Return [X, Y] of the center of cell containing provided text 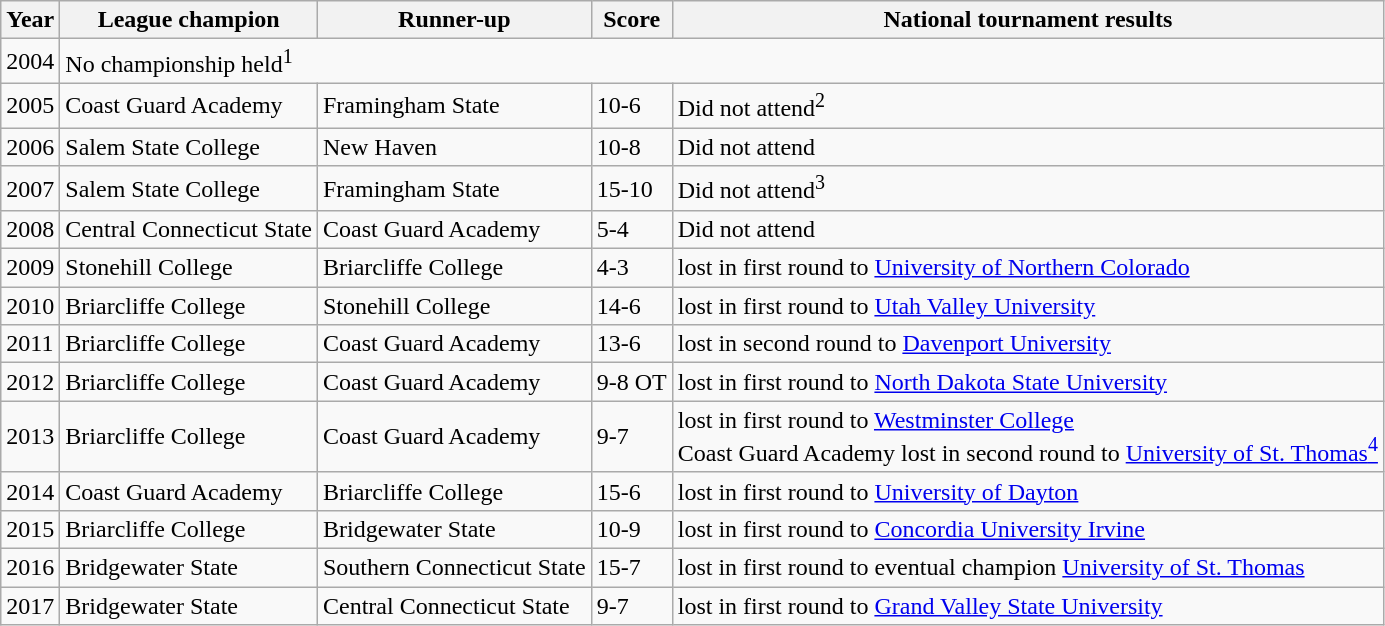
14-6 [632, 306]
2017 [30, 606]
2010 [30, 306]
Score [632, 20]
lost in second round to Davenport University [1028, 344]
lost in first round to North Dakota State University [1028, 382]
lost in first round to Concordia University Irvine [1028, 529]
2005 [30, 106]
Runner-up [454, 20]
2016 [30, 568]
9-8 OT [632, 382]
2006 [30, 147]
10-6 [632, 106]
10-9 [632, 529]
lost in first round to University of Dayton [1028, 491]
2007 [30, 188]
13-6 [632, 344]
lost in first round to University of Northern Colorado [1028, 268]
4-3 [632, 268]
2013 [30, 437]
15-7 [632, 568]
15-10 [632, 188]
National tournament results [1028, 20]
lost in first round to Westminster CollegeCoast Guard Academy lost in second round to University of St. Thomas4 [1028, 437]
lost in first round to eventual champion University of St. Thomas [1028, 568]
2011 [30, 344]
2008 [30, 230]
lost in first round to Utah Valley University [1028, 306]
2009 [30, 268]
Year [30, 20]
Southern Connecticut State [454, 568]
No championship held1 [722, 62]
10-8 [632, 147]
2015 [30, 529]
2012 [30, 382]
5-4 [632, 230]
lost in first round to Grand Valley State University [1028, 606]
Did not attend2 [1028, 106]
Did not attend3 [1028, 188]
2004 [30, 62]
League champion [189, 20]
New Haven [454, 147]
2014 [30, 491]
15-6 [632, 491]
